Extract the [X, Y] coordinate from the center of the cell holding the provided text.  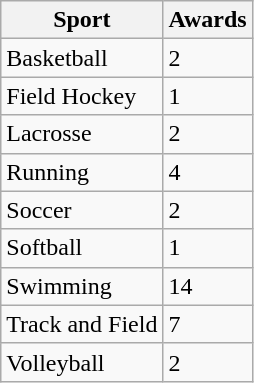
Awards [208, 20]
4 [208, 172]
Softball [82, 248]
7 [208, 324]
Basketball [82, 58]
Running [82, 172]
Lacrosse [82, 134]
Soccer [82, 210]
Field Hockey [82, 96]
Sport [82, 20]
Swimming [82, 286]
Track and Field [82, 324]
Volleyball [82, 362]
14 [208, 286]
